Extract the (x, y) coordinate from the center of the cell holding the provided text.  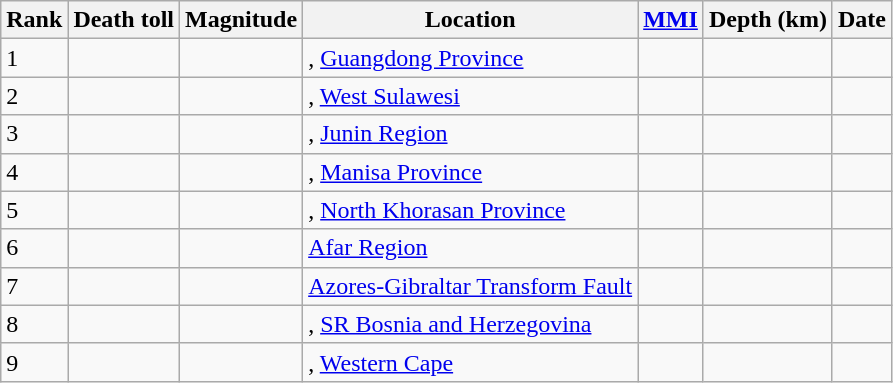
Depth (km) (768, 20)
2 (34, 96)
, SR Bosnia and Herzegovina (470, 324)
Azores-Gibraltar Transform Fault (470, 286)
6 (34, 248)
Magnitude (242, 20)
Afar Region (470, 248)
Rank (34, 20)
1 (34, 58)
9 (34, 362)
, West Sulawesi (470, 96)
, Guangdong Province (470, 58)
Location (470, 20)
3 (34, 134)
, North Khorasan Province (470, 210)
4 (34, 172)
, Manisa Province (470, 172)
MMI (671, 20)
5 (34, 210)
Date (862, 20)
8 (34, 324)
7 (34, 286)
, Junin Region (470, 134)
Death toll (124, 20)
, Western Cape (470, 362)
